Locate the cell with the specified text and output its (X, Y) center coordinate. 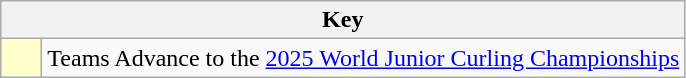
Teams Advance to the 2025 World Junior Curling Championships (364, 58)
Key (343, 20)
